For the text-containing cell, return its midpoint in [x, y] coordinate format. 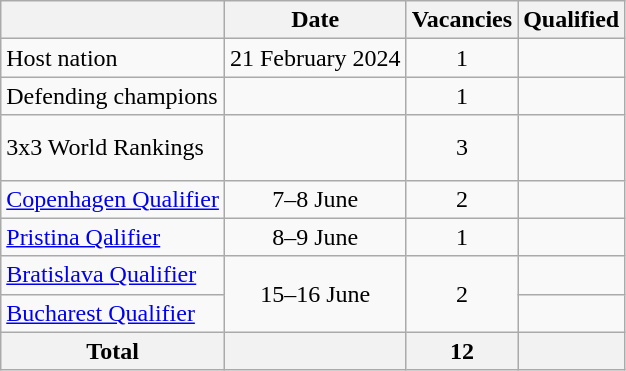
Date [315, 20]
Host nation [113, 58]
Total [113, 351]
3 [462, 148]
3x3 World Rankings [113, 148]
21 February 2024 [315, 58]
8–9 June [315, 237]
Vacancies [462, 20]
Qualified [572, 20]
12 [462, 351]
Copenhagen Qualifier [113, 199]
15–16 June [315, 294]
Defending champions [113, 96]
Pristina Qalifier [113, 237]
Bratislava Qualifier [113, 275]
Bucharest Qualifier [113, 313]
7–8 June [315, 199]
